Output the (x, y) coordinate of the center of the cell containing the given text.  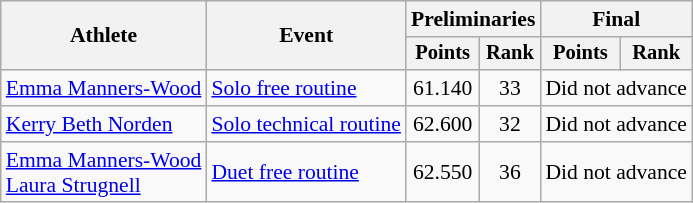
Emma Manners-Wood (104, 88)
33 (510, 88)
Final (616, 19)
61.140 (443, 88)
36 (510, 172)
62.550 (443, 172)
Solo free routine (306, 88)
Preliminaries (473, 19)
32 (510, 124)
Duet free routine (306, 172)
Event (306, 36)
Solo technical routine (306, 124)
Kerry Beth Norden (104, 124)
62.600 (443, 124)
Emma Manners-WoodLaura Strugnell (104, 172)
Athlete (104, 36)
